Provide the [X, Y] coordinate of the cell's center where the given text is located.  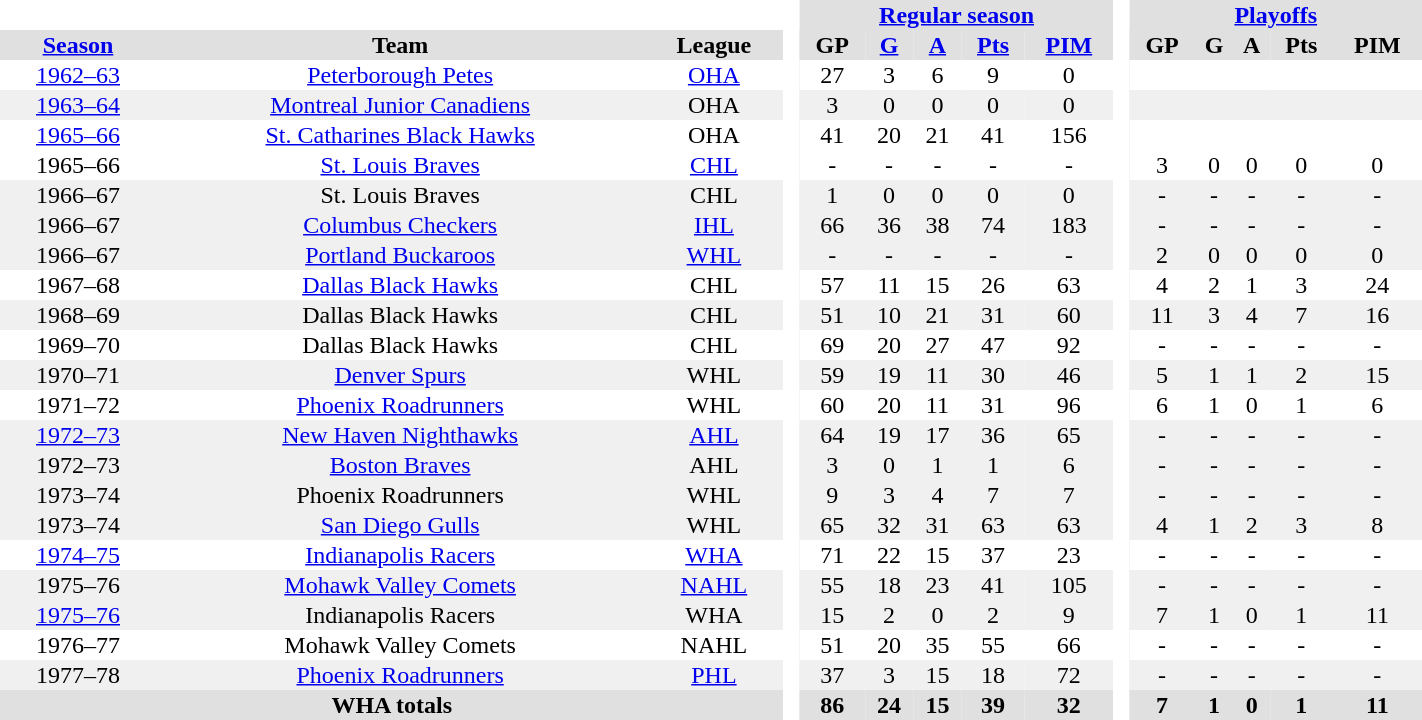
Denver Spurs [400, 375]
Season [78, 45]
PHL [714, 675]
38 [937, 225]
Montreal Junior Canadiens [400, 105]
47 [994, 345]
1969–70 [78, 345]
72 [1068, 675]
35 [937, 645]
Playoffs [1276, 15]
Regular season [957, 15]
1962–63 [78, 75]
26 [994, 285]
69 [832, 345]
30 [994, 375]
8 [1378, 525]
1963–64 [78, 105]
Columbus Checkers [400, 225]
71 [832, 555]
1974–75 [78, 555]
New Haven Nighthawks [400, 435]
1970–71 [78, 375]
22 [889, 555]
96 [1068, 405]
1968–69 [78, 315]
46 [1068, 375]
92 [1068, 345]
39 [994, 705]
St. Catharines Black Hawks [400, 135]
League [714, 45]
59 [832, 375]
16 [1378, 315]
86 [832, 705]
183 [1068, 225]
64 [832, 435]
1967–68 [78, 285]
Peterborough Petes [400, 75]
5 [1162, 375]
San Diego Gulls [400, 525]
156 [1068, 135]
Team [400, 45]
Boston Braves [400, 465]
17 [937, 435]
1971–72 [78, 405]
1976–77 [78, 645]
Portland Buckaroos [400, 255]
74 [994, 225]
105 [1068, 585]
57 [832, 285]
10 [889, 315]
IHL [714, 225]
1977–78 [78, 675]
WHA totals [392, 705]
